Pinpoint the cell where the given text exists, returning its [X, Y] midpoint coordinate. 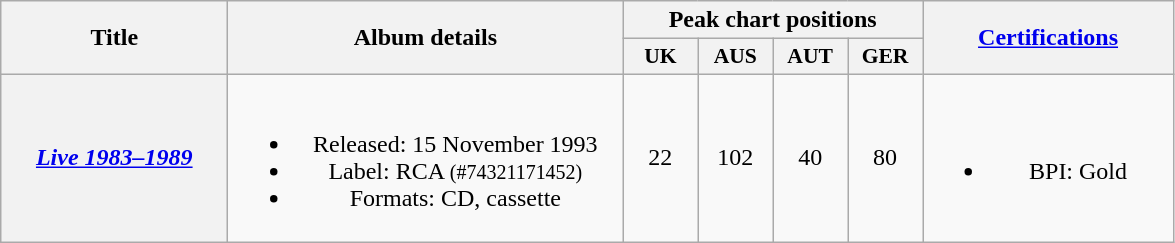
Peak chart positions [773, 20]
AUS [736, 57]
102 [736, 158]
BPI: Gold [1048, 158]
40 [810, 158]
80 [886, 158]
AUT [810, 57]
22 [660, 158]
UK [660, 57]
Certifications [1048, 38]
Album details [426, 38]
Released: 15 November 1993Label: RCA (#74321171452)Formats: CD, cassette [426, 158]
Title [114, 38]
GER [886, 57]
Live 1983–1989 [114, 158]
